For the text-containing cell, return its midpoint in (x, y) coordinate format. 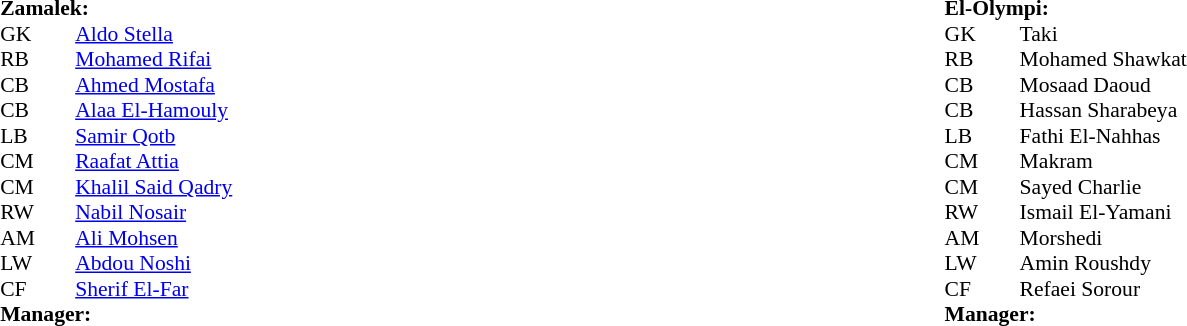
Ali Mohsen (154, 238)
Amin Roushdy (1104, 263)
Sayed Charlie (1104, 187)
Khalil Said Qadry (154, 187)
Hassan Sharabeya (1104, 111)
Ismail El-Yamani (1104, 213)
Abdou Noshi (154, 263)
Sherif El-Far (154, 289)
Mohamed Shawkat (1104, 59)
Samir Qotb (154, 136)
Fathi El-Nahhas (1104, 136)
Mohamed Rifai (154, 59)
Raafat Attia (154, 161)
Taki (1104, 34)
Mosaad Daoud (1104, 85)
Alaa El-Hamouly (154, 111)
Morshedi (1104, 238)
Ahmed Mostafa (154, 85)
Aldo Stella (154, 34)
Nabil Nosair (154, 213)
Refaei Sorour (1104, 289)
Makram (1104, 161)
